Search for the cell housing the specified text and yield its [x, y] center coordinate. 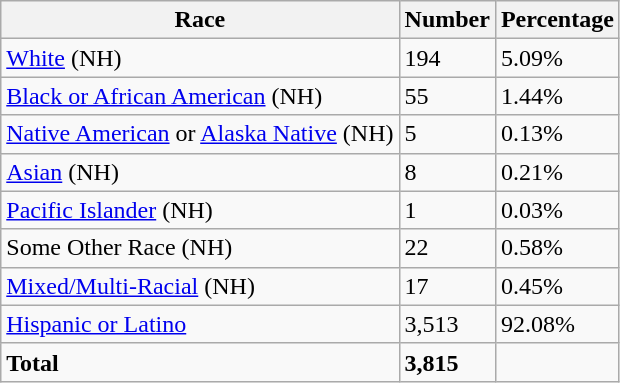
Black or African American (NH) [200, 96]
Asian (NH) [200, 172]
Native American or Alaska Native (NH) [200, 134]
Percentage [557, 20]
White (NH) [200, 58]
1 [447, 210]
1.44% [557, 96]
Number [447, 20]
194 [447, 58]
3,513 [447, 324]
55 [447, 96]
Race [200, 20]
0.58% [557, 248]
Total [200, 362]
Pacific Islander (NH) [200, 210]
Hispanic or Latino [200, 324]
0.03% [557, 210]
0.45% [557, 286]
5.09% [557, 58]
92.08% [557, 324]
3,815 [447, 362]
8 [447, 172]
22 [447, 248]
5 [447, 134]
Mixed/Multi-Racial (NH) [200, 286]
Some Other Race (NH) [200, 248]
0.21% [557, 172]
0.13% [557, 134]
17 [447, 286]
